Detect which cell encompasses the target text, then output its [x, y] center coordinate. 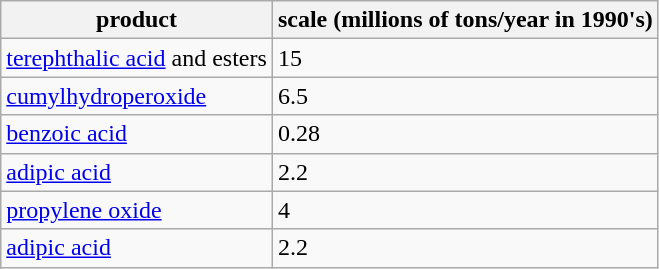
product [137, 20]
propylene oxide [137, 210]
6.5 [465, 96]
4 [465, 210]
benzoic acid [137, 134]
cumylhydroperoxide [137, 96]
scale (millions of tons/year in 1990's) [465, 20]
terephthalic acid and esters [137, 58]
0.28 [465, 134]
15 [465, 58]
